Extract the [X, Y] coordinate from the center of the cell holding the provided text.  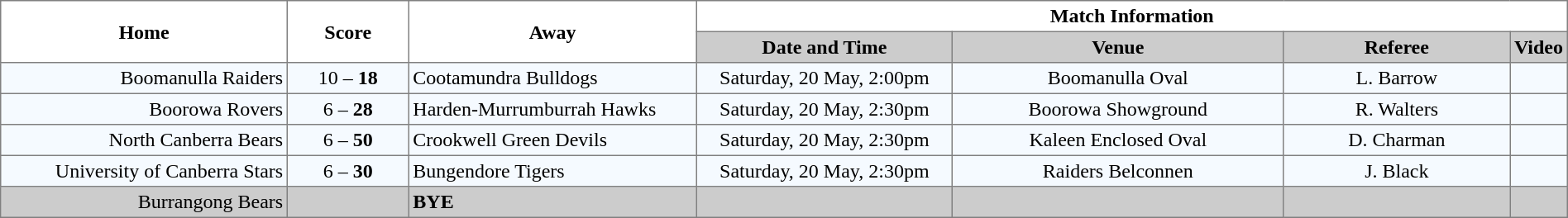
Saturday, 20 May, 2:00pm [824, 78]
6 – 50 [347, 140]
Crookwell Green Devils [552, 140]
Match Information [1131, 17]
Venue [1118, 47]
Boorowa Showground [1118, 109]
University of Canberra Stars [144, 171]
Burrangong Bears [144, 202]
BYE [552, 202]
Video [1539, 47]
Boomanulla Raiders [144, 78]
Home [144, 31]
Bungendore Tigers [552, 171]
6 – 30 [347, 171]
Score [347, 31]
Harden-Murrumburrah Hawks [552, 109]
Cootamundra Bulldogs [552, 78]
Raiders Belconnen [1118, 171]
Referee [1397, 47]
J. Black [1397, 171]
6 – 28 [347, 109]
10 – 18 [347, 78]
Kaleen Enclosed Oval [1118, 140]
Away [552, 31]
Date and Time [824, 47]
R. Walters [1397, 109]
L. Barrow [1397, 78]
D. Charman [1397, 140]
North Canberra Bears [144, 140]
Boomanulla Oval [1118, 78]
Boorowa Rovers [144, 109]
